From the cell containing the given text, extract its center point as [x, y] coordinate. 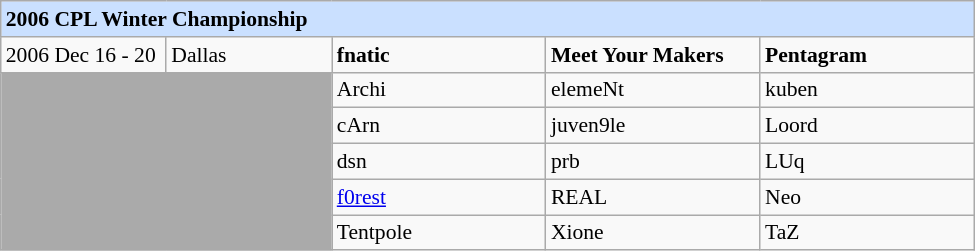
2006 Dec 16 - 20 [84, 54]
kuben [867, 90]
2006 CPL Winter Championship [488, 19]
Tentpole [439, 232]
juven9le [653, 126]
TaZ [867, 232]
f0rest [439, 197]
prb [653, 161]
REAL [653, 197]
elemeNt [653, 90]
cArn [439, 126]
LUq [867, 161]
dsn [439, 161]
Meet Your Makers [653, 54]
Xione [653, 232]
Archi [439, 90]
Pentagram [867, 54]
Loord [867, 126]
Dallas [248, 54]
fnatic [439, 54]
Neo [867, 197]
